Capture the cell that displays the provided text and extract its (x, y) central coordinate. 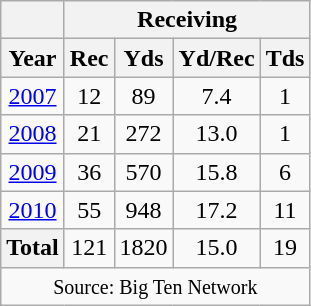
6 (285, 172)
Yds (144, 58)
2007 (33, 96)
Source: Big Ten Network (156, 286)
948 (144, 210)
Yd/Rec (216, 58)
Receiving (187, 20)
570 (144, 172)
36 (89, 172)
89 (144, 96)
12 (89, 96)
Total (33, 248)
55 (89, 210)
7.4 (216, 96)
15.8 (216, 172)
Rec (89, 58)
2009 (33, 172)
17.2 (216, 210)
2010 (33, 210)
2008 (33, 134)
Year (33, 58)
272 (144, 134)
121 (89, 248)
11 (285, 210)
21 (89, 134)
Tds (285, 58)
1820 (144, 248)
13.0 (216, 134)
19 (285, 248)
15.0 (216, 248)
